Extract the [x, y] coordinate from the center of the cell holding the provided text.  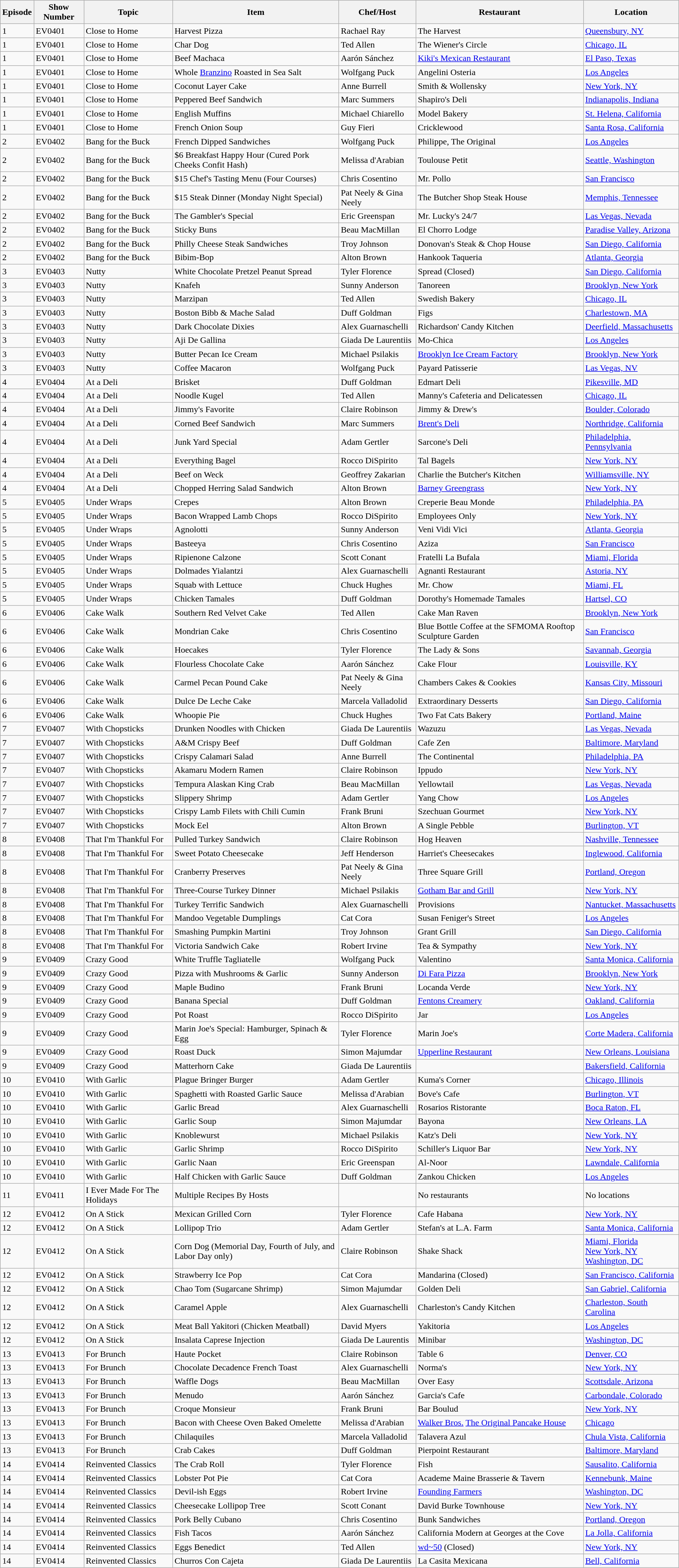
Cafe Habana [499, 1214]
Coconut Layer Cake [256, 86]
Agnolotti [256, 530]
Basteeya [256, 543]
Eggs Benedict [256, 1547]
Donovan's Steak & Chop House [499, 244]
Kansas City, Missouri [631, 683]
Junk Yard Special [256, 442]
Charleston's Candy Kitchen [499, 1308]
Northridge, California [631, 423]
Ripienone Calzone [256, 557]
Topic [128, 12]
San Gabriel, California [631, 1289]
Chilaquiles [256, 1437]
La Casita Mexicana [499, 1561]
Miami, FloridaNew York, NY Washington, DC [631, 1251]
Matterhorn Cake [256, 1066]
California Modern at Georges at the Cove [499, 1533]
Marzipan [256, 299]
Corn Dog (Memorial Day, Fourth of July, and Labor Day only) [256, 1251]
Everything Bagel [256, 461]
Tea & Sympathy [499, 946]
Shapiro's Deli [499, 100]
Kiki's Mexican Restaurant [499, 58]
Drunken Noodles with Chicken [256, 729]
Dolmades Yialantzi [256, 571]
Boston Bibb & Mache Salad [256, 313]
Mandoo Vegetable Dumplings [256, 918]
Carbondale, Colorado [631, 1395]
Giada De Laurentis [377, 1340]
Golden Deli [499, 1289]
Crispy Calamari Salad [256, 756]
White Truffle Tagliatelle [256, 960]
Williamsville, NY [631, 475]
Jar [499, 1015]
Founding Farmers [499, 1492]
Extraordinary Desserts [499, 701]
Smashing Pumpkin Martini [256, 932]
Tal Bagels [499, 461]
Garlic Naan [256, 1163]
Three Square Grill [499, 871]
Southern Red Velvet Cake [256, 612]
Pork Belly Cubano [256, 1519]
Al-Noor [499, 1163]
A&M Crispy Beef [256, 743]
A Single Pebble [499, 825]
Astoria, NY [631, 571]
Waffle Dogs [256, 1381]
Location [631, 12]
The Wiener's Circle [499, 45]
Paradise Valley, Arizona [631, 230]
Sweet Potato Cheesecake [256, 853]
Pierpoint Restaurant [499, 1450]
Chicago, Illinois [631, 1080]
Mo-Chica [499, 340]
Geoffrey Zakarian [377, 475]
Coffee Macaron [256, 368]
Chicago [631, 1423]
Chula Vista, California [631, 1437]
Peppered Beef Sandwich [256, 100]
Gotham Bar and Grill [499, 890]
Crispy Lamb Filets with Chili Cumin [256, 812]
Insalata Caprese Injection [256, 1340]
Savannah, Georgia [631, 650]
No restaurants [499, 1195]
Jeff Henderson [377, 853]
Scottsdale, Arizona [631, 1381]
Provisions [499, 904]
Squab with Lettuce [256, 585]
Bacon Wrapped Lamb Chops [256, 516]
Cheesecake Lollipop Tree [256, 1506]
Philippe, The Original [499, 141]
Aziza [499, 543]
White Chocolate Pretzel Peanut Spread [256, 271]
Haute Pocket [256, 1354]
Manny's Cafeteria and Delicatessen [499, 395]
Cake Man Raven [499, 612]
Restaurant [499, 12]
Queensbury, NY [631, 31]
Swedish Bakery [499, 299]
Rosarios Ristorante [499, 1107]
The Harvest [499, 31]
Seattle, Washington [631, 160]
Charleston, South Carolina [631, 1308]
$15 Steak Dinner (Monday Night Special) [256, 197]
Whoopie Pie [256, 715]
Sarcone's Deli [499, 442]
Bibim-Bop [256, 258]
Show Number [59, 12]
Bar Boulud [499, 1409]
Oakland, California [631, 1001]
Zankou Chicken [499, 1177]
Miami, Florida [631, 557]
No locations [631, 1195]
Employees Only [499, 516]
Payard Patisserie [499, 368]
Mr. Lucky's 24/7 [499, 216]
Lobster Pot Pie [256, 1478]
Yellowtail [499, 784]
Beef on Weck [256, 475]
Upperline Restaurant [499, 1052]
Corte Madera, California [631, 1033]
Mandarina (Closed) [499, 1275]
Brooklyn Ice Cream Factory [499, 354]
Mexican Grilled Corn [256, 1214]
Walker Bros. The Original Pancake House [499, 1423]
wd~50 (Closed) [499, 1547]
Jimmy's Favorite [256, 409]
$15 Chef's Tasting Menu (Four Courses) [256, 178]
Half Chicken with Garlic Sauce [256, 1177]
Caramel Apple [256, 1308]
Di Fara Pizza [499, 973]
Cafe Zen [499, 743]
Mock Eel [256, 825]
Knoblewurst [256, 1135]
Locanda Verde [499, 987]
Szechuan Gourmet [499, 812]
French Dipped Sandwiches [256, 141]
Garlic Shrimp [256, 1149]
Chopped Herring Salad Sandwich [256, 488]
French Onion Soup [256, 127]
Kuma's Corner [499, 1080]
The Lady & Sons [499, 650]
Veni Vidi Vici [499, 530]
Chef/Host [377, 12]
Fratelli La Bufala [499, 557]
Creperie Beau Monde [499, 502]
I Ever Made For The Holidays [128, 1195]
Chambers Cakes & Cookies [499, 683]
Tanoreen [499, 285]
Brent's Deli [499, 423]
EV0411 [59, 1195]
Harvest Pizza [256, 31]
Denver, CO [631, 1354]
Menudo [256, 1395]
The Continental [499, 756]
Valentino [499, 960]
Minibar [499, 1340]
Bayona [499, 1121]
Charlestown, MA [631, 313]
Sticky Buns [256, 230]
El Chorro Lodge [499, 230]
Sausalito, California [631, 1464]
Bove's Cafe [499, 1093]
Edmart Deli [499, 382]
Mondrian Cake [256, 631]
Devil-ish Eggs [256, 1492]
Yang Chow [499, 798]
Boulder, Colorado [631, 409]
Beef Machaca [256, 58]
Jimmy & Drew's [499, 409]
Spread (Closed) [499, 271]
Garcia's Cafe [499, 1395]
Whole Branzino Roasted in Sea Salt [256, 72]
Lollipop Trio [256, 1228]
The Gambler's Special [256, 216]
Nantucket, Massachusetts [631, 904]
Marin Joe's Special: Hamburger, Spinach & Egg [256, 1033]
Chao Tom (Sugarcane Shrimp) [256, 1289]
Garlic Bread [256, 1107]
Bunk Sandwiches [499, 1519]
Louisville, KY [631, 664]
Char Dog [256, 45]
Fish [499, 1464]
Crab Cakes [256, 1450]
Harriet's Cheesecakes [499, 853]
Noodle Kugel [256, 395]
Corned Beef Sandwich [256, 423]
Flourless Chocolate Cake [256, 664]
Susan Feniger's Street [499, 918]
Pikesville, MD [631, 382]
Model Bakery [499, 114]
Kennebunk, Maine [631, 1478]
El Paso, Texas [631, 58]
Philly Cheese Steak Sandwiches [256, 244]
Pot Roast [256, 1015]
Bakersfield, California [631, 1066]
Meat Ball Yakitori (Chicken Meatball) [256, 1326]
Indianapolis, Indiana [631, 100]
Smith & Wollensky [499, 86]
Cricklewood [499, 127]
Guy Fieri [377, 127]
Over Easy [499, 1381]
Spaghetti with Roasted Garlic Sauce [256, 1093]
Schiller's Liquor Bar [499, 1149]
New Orleans, LA [631, 1121]
Chicken Tamales [256, 599]
Wazuzu [499, 729]
Slippery Shrimp [256, 798]
Dorothy's Homemade Tamales [499, 599]
Three-Course Turkey Dinner [256, 890]
Miami, FL [631, 585]
Cake Flour [499, 664]
Fish Tacos [256, 1533]
Dulce De Leche Cake [256, 701]
Agnanti Restaurant [499, 571]
Fentons Creamery [499, 1001]
Maple Budino [256, 987]
Hankook Taqueria [499, 258]
Stefan's at L.A. Farm [499, 1228]
The Butcher Shop Steak House [499, 197]
Katz's Deli [499, 1135]
Roast Duck [256, 1052]
Tempura Alaskan King Crab [256, 784]
Knafeh [256, 285]
St. Helena, California [631, 114]
Dark Chocolate Dixies [256, 327]
Michael Chiarello [377, 114]
Nashville, Tennessee [631, 839]
Table 6 [499, 1354]
Pulled Turkey Sandwich [256, 839]
Strawberry Ice Pop [256, 1275]
San Francisco, California [631, 1275]
Deerfield, Massachusetts [631, 327]
Akamaru Modern Ramen [256, 770]
Episode [17, 12]
Rachael Ray [377, 31]
Portland, Maine [631, 715]
Charlie the Butcher's Kitchen [499, 475]
Hartsel, CO [631, 599]
Santa Rosa, California [631, 127]
Lawndale, California [631, 1163]
Hog Heaven [499, 839]
Grant Grill [499, 932]
Crepes [256, 502]
Ippudo [499, 770]
Blue Bottle Coffee at the SFMOMA Rooftop Sculpture Garden [499, 631]
Memphis, Tennessee [631, 197]
11 [17, 1195]
Chocolate Decadence French Toast [256, 1367]
Bacon with Cheese Oven Baked Omelette [256, 1423]
Croque Monsieur [256, 1409]
Figs [499, 313]
Toulouse Petit [499, 160]
Churros Con Cajeta [256, 1561]
Boca Raton, FL [631, 1107]
Richardson' Candy Kitchen [499, 327]
Cranberry Preserves [256, 871]
Norma's [499, 1367]
Aji De Gallina [256, 340]
Mr. Chow [499, 585]
Philadelphia, Pennsylvania [631, 442]
English Muffins [256, 114]
Brisket [256, 382]
Pizza with Mushrooms & Garlic [256, 973]
Turkey Terrific Sandwich [256, 904]
Mr. Pollo [499, 178]
Multiple Recipes By Hosts [256, 1195]
New Orleans, Louisiana [631, 1052]
Banana Special [256, 1001]
Two Fat Cats Bakery [499, 715]
Yakitoria [499, 1326]
Angelini Osteria [499, 72]
Talavera Azul [499, 1437]
The Crab Roll [256, 1464]
Item [256, 12]
Barney Greengrass [499, 488]
La Jolla, California [631, 1533]
Academe Maine Brasserie & Tavern [499, 1478]
Shake Shack [499, 1251]
David Myers [377, 1326]
Hoecakes [256, 650]
Butter Pecan Ice Cream [256, 354]
$6 Breakfast Happy Hour (Cured Pork Cheeks Confit Hash) [256, 160]
Las Vegas, NV [631, 368]
Carmel Pecan Pound Cake [256, 683]
Garlic Soup [256, 1121]
Inglewood, California [631, 853]
Marin Joe's [499, 1033]
David Burke Townhouse [499, 1506]
Plague Bringer Burger [256, 1080]
Bell, California [631, 1561]
Victoria Sandwich Cake [256, 946]
